Capture the cell that displays the provided text and extract its [X, Y] central coordinate. 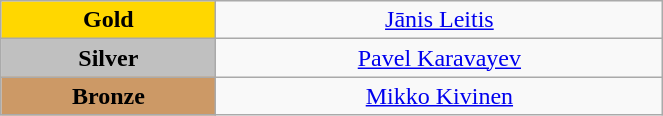
Mikko Kivinen [440, 96]
Pavel Karavayev [440, 58]
Jānis Leitis [440, 20]
Silver [108, 58]
Bronze [108, 96]
Gold [108, 20]
